Return [x, y] of the center of cell containing provided text 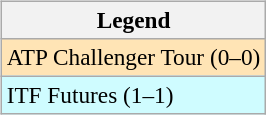
Legend [133, 20]
ITF Futures (1–1) [133, 95]
ATP Challenger Tour (0–0) [133, 57]
